For the text-containing cell, return its midpoint in (x, y) coordinate format. 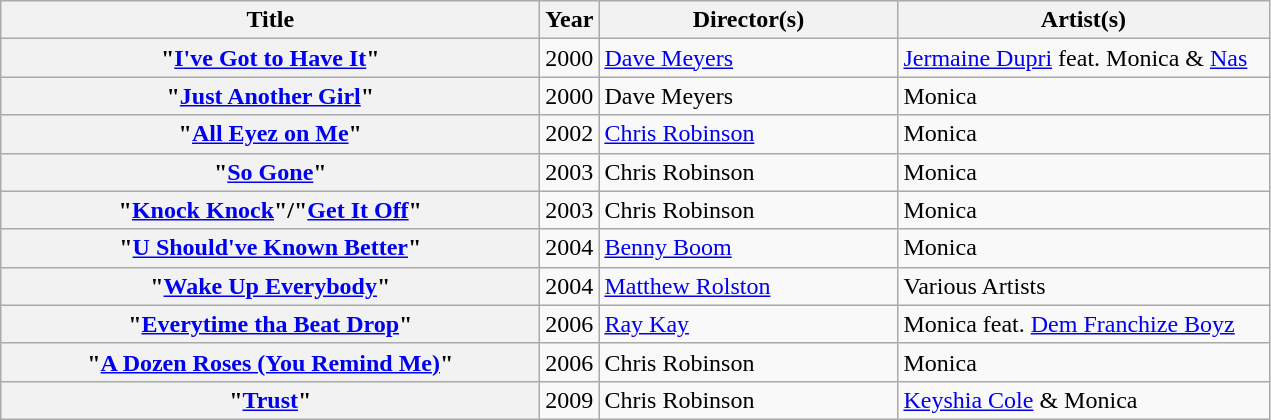
Director(s) (748, 20)
"I've Got to Have It" (270, 58)
"Everytime tha Beat Drop" (270, 324)
"Just Another Girl" (270, 96)
2002 (570, 134)
Ray Kay (748, 324)
"Knock Knock"/"Get It Off" (270, 210)
"A Dozen Roses (You Remind Me)" (270, 362)
"Wake Up Everybody" (270, 286)
Year (570, 20)
Artist(s) (1084, 20)
"Trust" (270, 400)
"All Eyez on Me" (270, 134)
"U Should've Known Better" (270, 248)
Matthew Rolston (748, 286)
Title (270, 20)
2009 (570, 400)
Keyshia Cole & Monica (1084, 400)
Jermaine Dupri feat. Monica & Nas (1084, 58)
Benny Boom (748, 248)
"So Gone" (270, 172)
Various Artists (1084, 286)
Monica feat. Dem Franchize Boyz (1084, 324)
